Provide the [X, Y] coordinate of the cell's center where the given text is located.  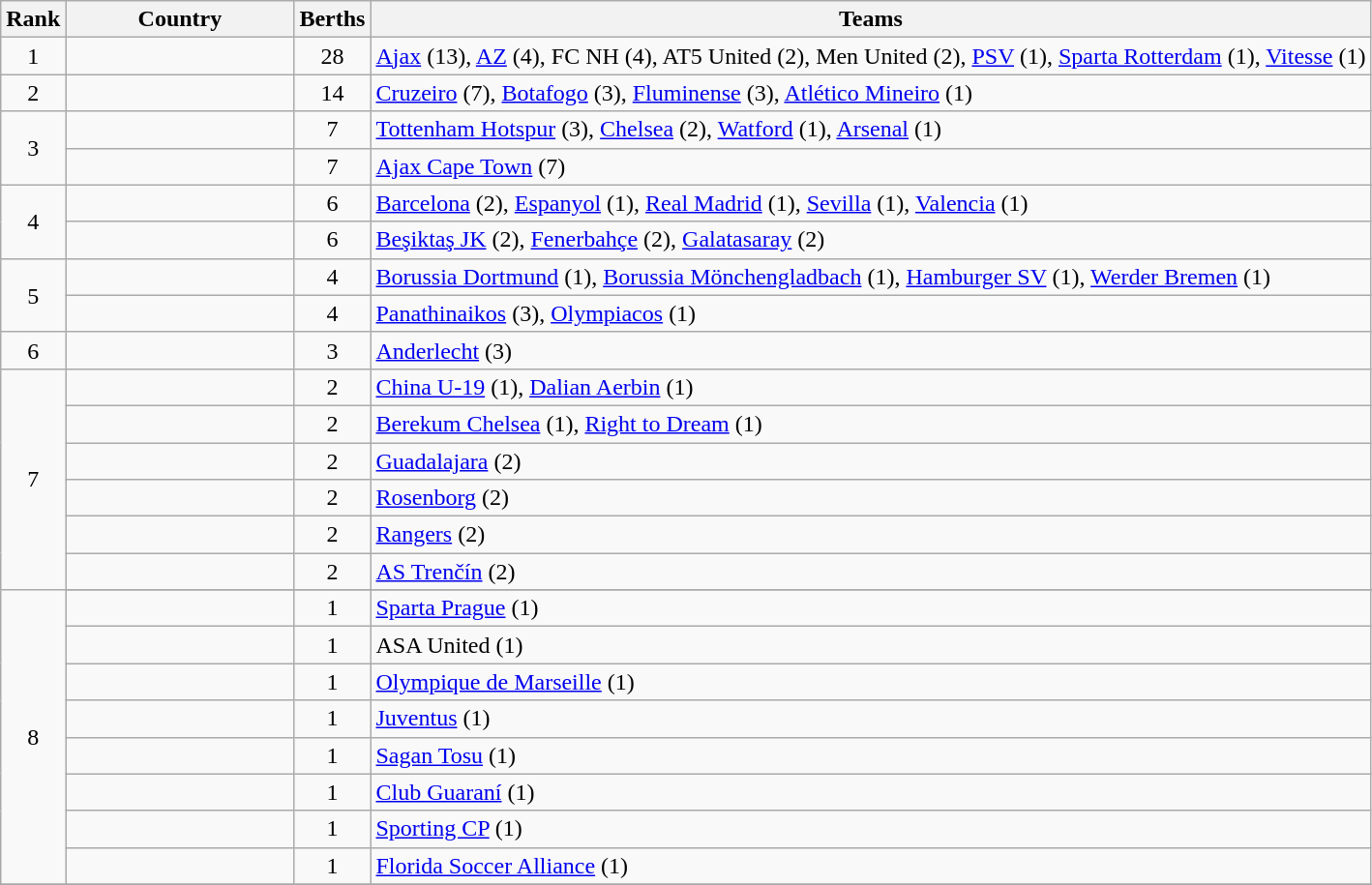
ASA United (1) [871, 645]
Borussia Dortmund (1), Borussia Mönchengladbach (1), Hamburger SV (1), Werder Bremen (1) [871, 277]
28 [333, 56]
Sparta Prague (1) [871, 608]
Florida Soccer Alliance (1) [871, 866]
14 [333, 93]
Sporting CP (1) [871, 829]
Olympique de Marseille (1) [871, 682]
Juventus (1) [871, 719]
Sagan Tosu (1) [871, 755]
Guadalajara (2) [871, 461]
China U-19 (1), Dalian Aerbin (1) [871, 387]
Cruzeiro (7), Botafogo (3), Fluminense (3), Atlético Mineiro (1) [871, 93]
Ajax Cape Town (7) [871, 166]
Tottenham Hotspur (3), Chelsea (2), Watford (1), Arsenal (1) [871, 130]
AS Trenčín (2) [871, 572]
Anderlecht (3) [871, 350]
Rank [33, 19]
Teams [871, 19]
Panathinaikos (3), Olympiacos (1) [871, 313]
Club Guaraní (1) [871, 792]
Berths [333, 19]
Country [180, 19]
Barcelona (2), Espanyol (1), Real Madrid (1), Sevilla (1), Valencia (1) [871, 203]
5 [33, 295]
Berekum Chelsea (1), Right to Dream (1) [871, 424]
Rangers (2) [871, 535]
8 [33, 737]
Rosenborg (2) [871, 498]
Beşiktaş JK (2), Fenerbahçe (2), Galatasaray (2) [871, 240]
Ajax (13), AZ (4), FC NH (4), AT5 United (2), Men United (2), PSV (1), Sparta Rotterdam (1), Vitesse (1) [871, 56]
